From the cell containing the given text, extract its center point as (X, Y) coordinate. 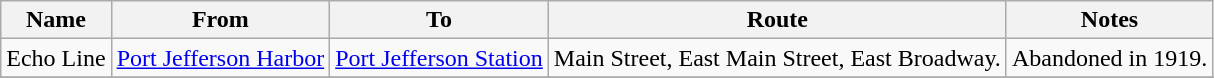
Abandoned in 1919. (1109, 58)
Route (777, 20)
Notes (1109, 20)
Main Street, East Main Street, East Broadway. (777, 58)
From (220, 20)
Echo Line (56, 58)
To (440, 20)
Port Jefferson Harbor (220, 58)
Name (56, 20)
Port Jefferson Station (440, 58)
